Determine the [X, Y] coordinate at the center of the cell enclosing the given text.  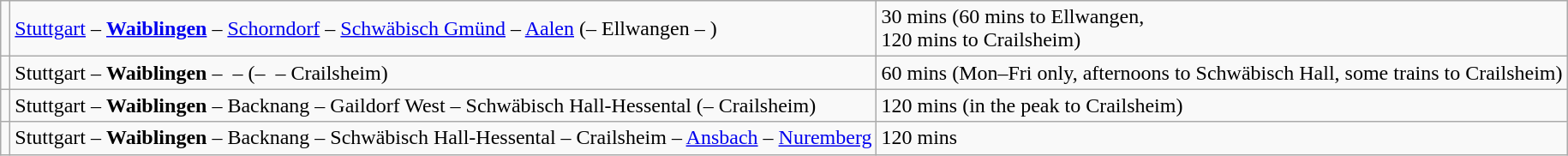
Stuttgart – Waiblingen – Schorndorf – Schwäbisch Gmünd – Aalen (– Ellwangen – ) [444, 29]
120 mins (in the peak to Crailsheim) [1222, 105]
120 mins [1222, 138]
Stuttgart – Waiblingen – – (– – Crailsheim) [444, 73]
60 mins (Mon–Fri only, afternoons to Schwäbisch Hall, some trains to Crailsheim) [1222, 73]
Stuttgart – Waiblingen – Backnang – Schwäbisch Hall-Hessental – Crailsheim – Ansbach – Nuremberg [444, 138]
30 mins (60 mins to Ellwangen,120 mins to Crailsheim) [1222, 29]
Stuttgart – Waiblingen – Backnang – Gaildorf West – Schwäbisch Hall-Hessental (– Crailsheim) [444, 105]
